Detect which cell encompasses the target text, then output its (x, y) center coordinate. 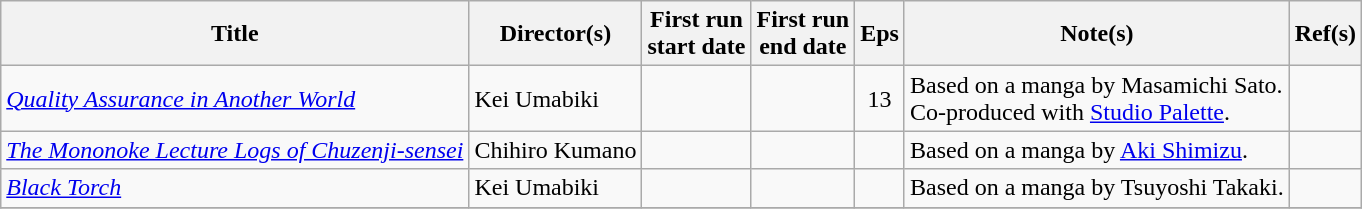
Based on a manga by Aki Shimizu. (1096, 150)
Quality Assurance in Another World (235, 98)
Based on a manga by Tsuyoshi Takaki. (1096, 188)
Black Torch (235, 188)
Ref(s) (1325, 34)
Director(s) (556, 34)
Note(s) (1096, 34)
First runstart date (696, 34)
The Mononoke Lecture Logs of Chuzenji-sensei (235, 150)
Eps (880, 34)
13 (880, 98)
Chihiro Kumano (556, 150)
Title (235, 34)
First runend date (803, 34)
Based on a manga by Masamichi Sato.Co-produced with Studio Palette. (1096, 98)
